Detect which cell encompasses the target text, then output its (x, y) center coordinate. 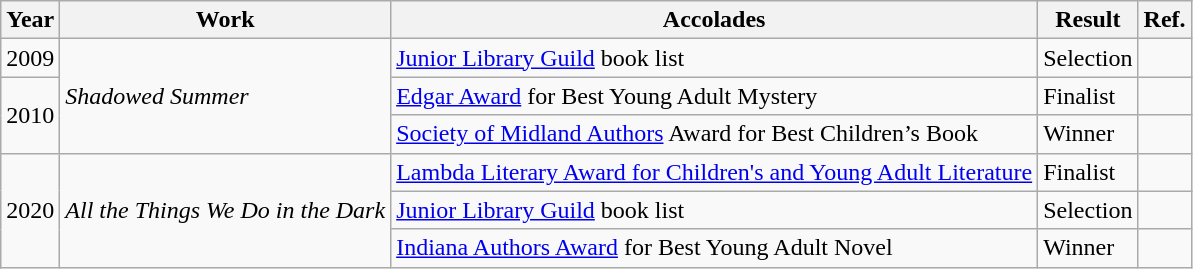
Result (1088, 20)
2009 (30, 58)
Society of Midland Authors Award for Best Children’s Book (714, 134)
Edgar Award for Best Young Adult Mystery (714, 96)
2020 (30, 210)
Year (30, 20)
Accolades (714, 20)
Indiana Authors Award for Best Young Adult Novel (714, 248)
Lambda Literary Award for Children's and Young Adult Literature (714, 172)
2010 (30, 115)
All the Things We Do in the Dark (226, 210)
Shadowed Summer (226, 96)
Work (226, 20)
Ref. (1164, 20)
